Find where the given text appears and provide that cell's center as (x, y) coordinate. 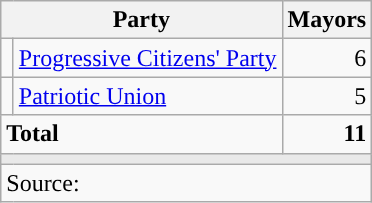
Progressive Citizens' Party (148, 58)
Patriotic Union (148, 96)
Mayors (327, 20)
5 (327, 96)
Party (142, 20)
Source: (186, 183)
11 (327, 134)
Total (142, 134)
6 (327, 58)
